Pinpoint the cell where the given text exists, returning its [x, y] midpoint coordinate. 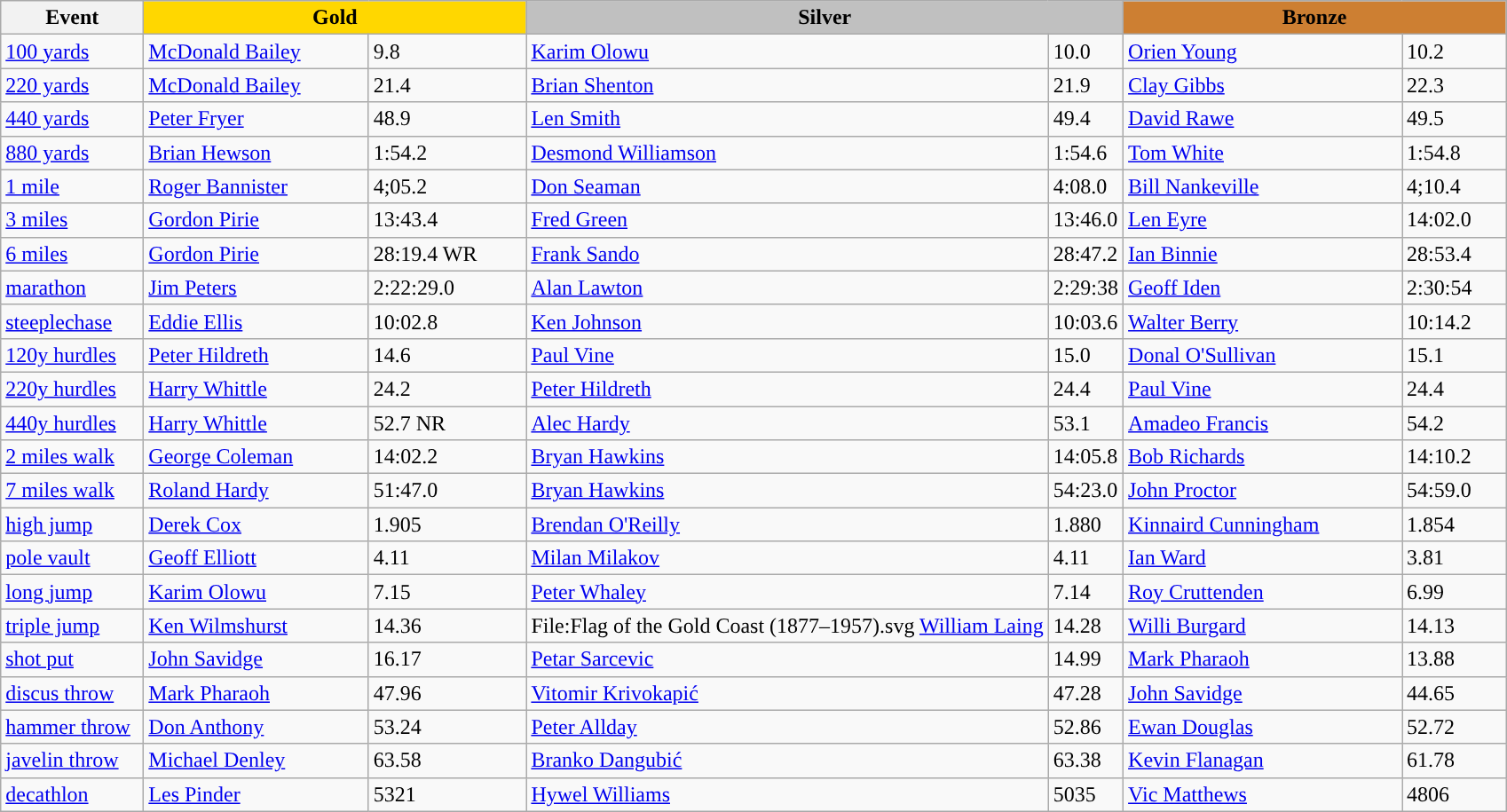
24.2 [447, 389]
49.5 [1454, 119]
1:54.2 [447, 153]
Fred Green [787, 220]
discus throw [73, 693]
5035 [1085, 794]
Len Smith [787, 119]
9.8 [447, 51]
14.99 [1085, 659]
Bronze [1315, 18]
14.6 [447, 355]
28:47.2 [1085, 254]
63.58 [447, 761]
pole vault [73, 558]
14:02.2 [447, 457]
440 yards [73, 119]
2:29:38 [1085, 288]
Clay Gibbs [1263, 85]
220y hurdles [73, 389]
53.1 [1085, 423]
Jim Peters [256, 288]
49.4 [1085, 119]
Geoff Iden [1263, 288]
1.854 [1454, 524]
440y hurdles [73, 423]
14:02.0 [1454, 220]
Bob Richards [1263, 457]
14.36 [447, 626]
10.2 [1454, 51]
George Coleman [256, 457]
13.88 [1454, 659]
Brian Hewson [256, 153]
10:14.2 [1454, 321]
13:43.4 [447, 220]
Alan Lawton [787, 288]
decathlon [73, 794]
22.3 [1454, 85]
javelin throw [73, 761]
14.28 [1085, 626]
10:02.8 [447, 321]
Kevin Flanagan [1263, 761]
44.65 [1454, 693]
File:Flag of the Gold Coast (1877–1957).svg William Laing [787, 626]
1:54.6 [1085, 153]
4;10.4 [1454, 186]
220 yards [73, 85]
Silver [825, 18]
Alec Hardy [787, 423]
52.86 [1085, 727]
long jump [73, 592]
Ken Wilmshurst [256, 626]
Donal O'Sullivan [1263, 355]
Peter Allday [787, 727]
2 miles walk [73, 457]
hammer throw [73, 727]
Brendan O'Reilly [787, 524]
Don Anthony [256, 727]
Roland Hardy [256, 491]
Amadeo Francis [1263, 423]
Orien Young [1263, 51]
1.905 [447, 524]
54:59.0 [1454, 491]
15.1 [1454, 355]
52.7 NR [447, 423]
6.99 [1454, 592]
47.96 [447, 693]
David Rawe [1263, 119]
Vic Matthews [1263, 794]
10.0 [1085, 51]
1 mile [73, 186]
13:46.0 [1085, 220]
54:23.0 [1085, 491]
7 miles walk [73, 491]
Hywel Williams [787, 794]
Don Seaman [787, 186]
2:30:54 [1454, 288]
7.15 [447, 592]
Milan Milakov [787, 558]
Eddie Ellis [256, 321]
14:05.8 [1085, 457]
28:53.4 [1454, 254]
880 yards [73, 153]
Michael Denley [256, 761]
Derek Cox [256, 524]
14.13 [1454, 626]
Ken Johnson [787, 321]
16.17 [447, 659]
21.4 [447, 85]
1.880 [1085, 524]
Brian Shenton [787, 85]
47.28 [1085, 693]
Kinnaird Cunningham [1263, 524]
6 miles [73, 254]
10:03.6 [1085, 321]
48.9 [447, 119]
28:19.4 WR [447, 254]
61.78 [1454, 761]
Peter Whaley [787, 592]
120y hurdles [73, 355]
7.14 [1085, 592]
Roger Bannister [256, 186]
53.24 [447, 727]
3.81 [1454, 558]
Ewan Douglas [1263, 727]
Len Eyre [1263, 220]
Ian Ward [1263, 558]
21.9 [1085, 85]
1:54.8 [1454, 153]
15.0 [1085, 355]
Les Pinder [256, 794]
Ian Binnie [1263, 254]
steeplechase [73, 321]
4;05.2 [447, 186]
shot put [73, 659]
Geoff Elliott [256, 558]
Event [73, 18]
5321 [447, 794]
Bill Nankeville [1263, 186]
Peter Fryer [256, 119]
marathon [73, 288]
100 yards [73, 51]
Frank Sando [787, 254]
4806 [1454, 794]
Desmond Williamson [787, 153]
14:10.2 [1454, 457]
Petar Sarcevic [787, 659]
Tom White [1263, 153]
high jump [73, 524]
63.38 [1085, 761]
51:47.0 [447, 491]
Willi Burgard [1263, 626]
2:22:29.0 [447, 288]
52.72 [1454, 727]
Branko Dangubić [787, 761]
3 miles [73, 220]
triple jump [73, 626]
John Proctor [1263, 491]
54.2 [1454, 423]
4:08.0 [1085, 186]
Walter Berry [1263, 321]
Vitomir Krivokapić [787, 693]
Gold [335, 18]
Roy Cruttenden [1263, 592]
